Determine the (X, Y) coordinate at the center of the cell enclosing the given text.  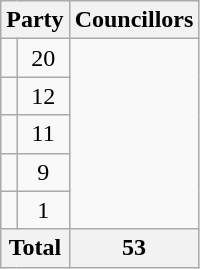
1 (43, 210)
9 (43, 172)
20 (43, 58)
53 (134, 248)
12 (43, 96)
Councillors (134, 20)
Party (35, 20)
11 (43, 134)
Total (35, 248)
